Extract the (X, Y) coordinate from the center of the cell holding the provided text.  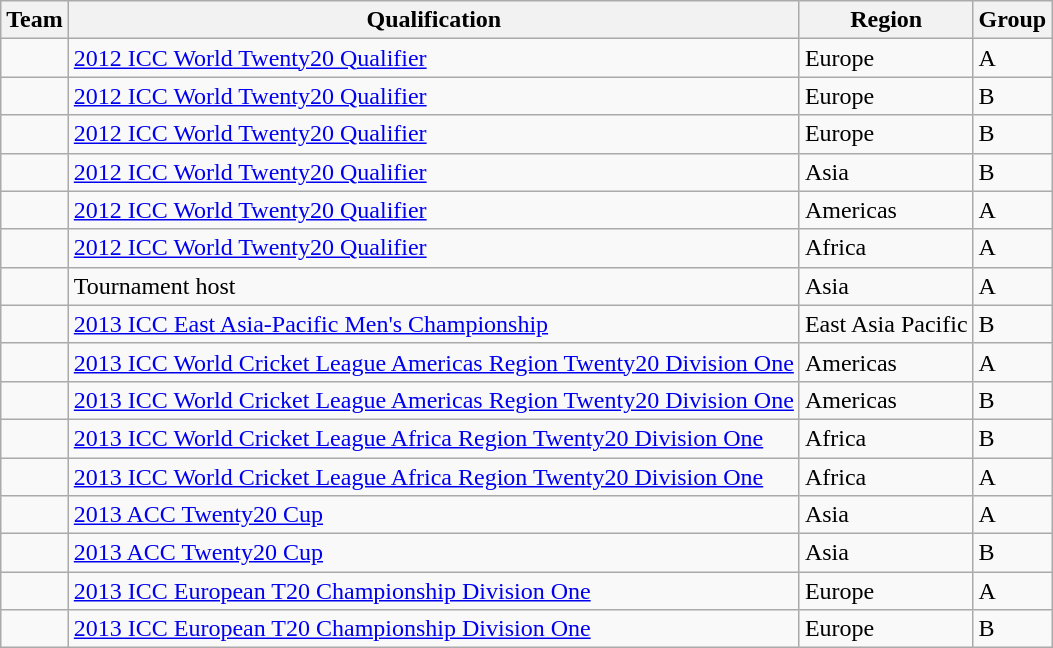
Region (886, 20)
Team (35, 20)
Tournament host (434, 286)
2013 ICC East Asia-Pacific Men's Championship (434, 324)
Qualification (434, 20)
Group (1012, 20)
East Asia Pacific (886, 324)
